Locate the cell with the specified text and output its [X, Y] center coordinate. 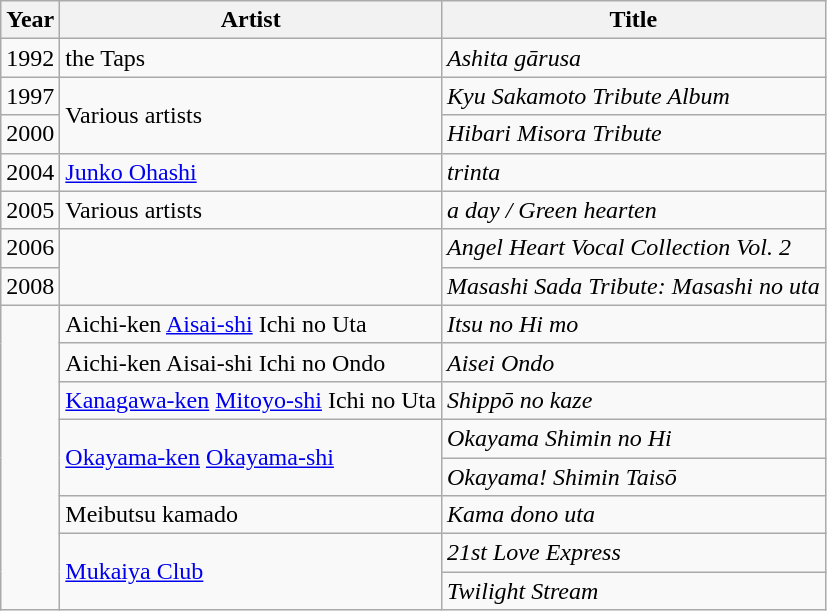
Hibari Misora Tribute [633, 134]
Ashita gārusa [633, 58]
Kama dono uta [633, 515]
1997 [30, 96]
Okayama Shimin no Hi [633, 438]
Masashi Sada Tribute: Masashi no uta [633, 286]
Junko Ohashi [251, 172]
2008 [30, 286]
2005 [30, 210]
a day / Green hearten [633, 210]
Shippō no kaze [633, 400]
21st Love Express [633, 553]
2000 [30, 134]
Itsu no Hi mo [633, 324]
Aisei Ondo [633, 362]
Meibutsu kamado [251, 515]
Aichi-ken Aisai-shi Ichi no Uta [251, 324]
Kyu Sakamoto Tribute Album [633, 96]
Okayama-ken Okayama-shi [251, 457]
2004 [30, 172]
Angel Heart Vocal Collection Vol. 2 [633, 248]
Year [30, 20]
the Taps [251, 58]
Aichi-ken Aisai-shi Ichi no Ondo [251, 362]
Artist [251, 20]
Kanagawa-ken Mitoyo-shi Ichi no Uta [251, 400]
1992 [30, 58]
Title [633, 20]
Mukaiya Club [251, 572]
trinta [633, 172]
Twilight Stream [633, 591]
2006 [30, 248]
Okayama! Shimin Taisō [633, 477]
